Locate the cell with the specified text and output its (x, y) center coordinate. 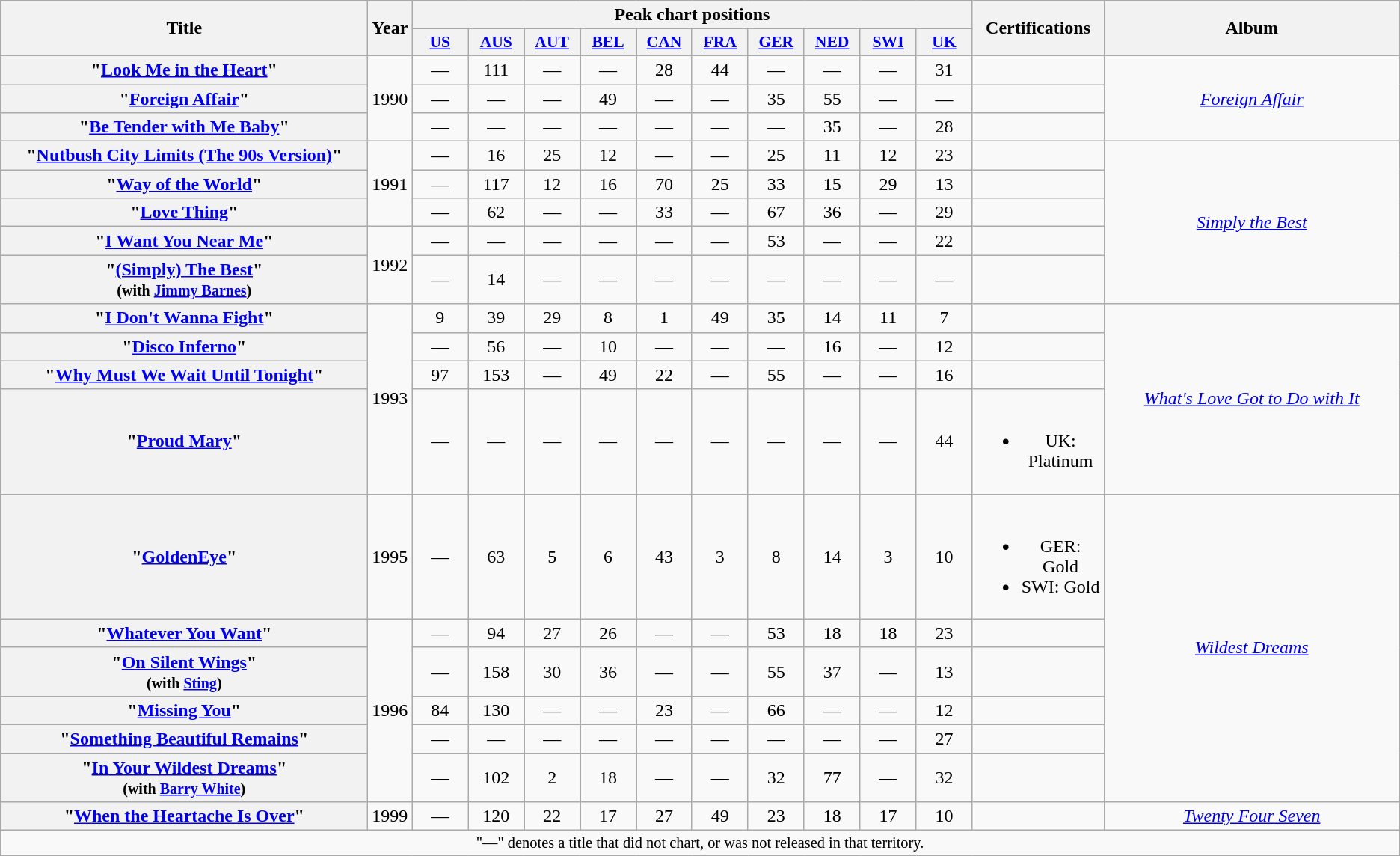
AUT (552, 43)
102 (497, 777)
66 (776, 710)
"—" denotes a title that did not chart, or was not released in that territory. (700, 843)
1990 (390, 98)
153 (497, 375)
39 (497, 318)
70 (664, 184)
UK: Platinum (1038, 441)
GER (776, 43)
26 (609, 633)
"I Want You Near Me" (184, 241)
FRA (719, 43)
"On Silent Wings"(with Sting) (184, 672)
Peak chart positions (693, 15)
43 (664, 557)
Twenty Four Seven (1252, 816)
Certifications (1038, 28)
1995 (390, 557)
9 (440, 318)
1999 (390, 816)
"Way of the World" (184, 184)
67 (776, 213)
Simply the Best (1252, 223)
"Be Tender with Me Baby" (184, 127)
Foreign Affair (1252, 98)
117 (497, 184)
1991 (390, 184)
GER: GoldSWI: Gold (1038, 557)
"Something Beautiful Remains" (184, 739)
"Look Me in the Heart" (184, 70)
"In Your Wildest Dreams"(with Barry White) (184, 777)
37 (832, 672)
BEL (609, 43)
111 (497, 70)
"I Don't Wanna Fight" (184, 318)
31 (944, 70)
"Love Thing" (184, 213)
1992 (390, 265)
62 (497, 213)
Year (390, 28)
"Whatever You Want" (184, 633)
"GoldenEye" (184, 557)
SWI (888, 43)
130 (497, 710)
5 (552, 557)
"Proud Mary" (184, 441)
97 (440, 375)
CAN (664, 43)
US (440, 43)
15 (832, 184)
77 (832, 777)
7 (944, 318)
"When the Heartache Is Over" (184, 816)
"(Simply) The Best"(with Jimmy Barnes) (184, 280)
What's Love Got to Do with It (1252, 399)
"Missing You" (184, 710)
63 (497, 557)
AUS (497, 43)
84 (440, 710)
6 (609, 557)
"Nutbush City Limits (The 90s Version)" (184, 156)
Wildest Dreams (1252, 648)
UK (944, 43)
"Foreign Affair" (184, 98)
94 (497, 633)
30 (552, 672)
1993 (390, 399)
"Disco Inferno" (184, 346)
56 (497, 346)
120 (497, 816)
Album (1252, 28)
NED (832, 43)
158 (497, 672)
"Why Must We Wait Until Tonight" (184, 375)
1996 (390, 710)
2 (552, 777)
1 (664, 318)
Title (184, 28)
